Find where the given text appears and provide that cell's center as (x, y) coordinate. 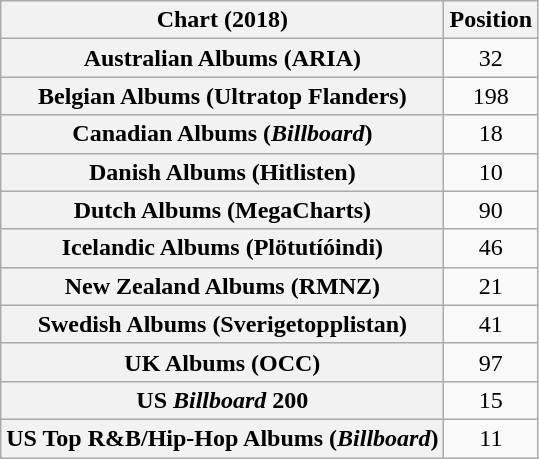
15 (491, 400)
18 (491, 134)
Dutch Albums (MegaCharts) (222, 210)
Swedish Albums (Sverigetopplistan) (222, 324)
Australian Albums (ARIA) (222, 58)
90 (491, 210)
11 (491, 438)
Belgian Albums (Ultratop Flanders) (222, 96)
Position (491, 20)
41 (491, 324)
Danish Albums (Hitlisten) (222, 172)
New Zealand Albums (RMNZ) (222, 286)
Canadian Albums (Billboard) (222, 134)
US Top R&B/Hip-Hop Albums (Billboard) (222, 438)
10 (491, 172)
198 (491, 96)
Icelandic Albums (Plötutíóindi) (222, 248)
21 (491, 286)
UK Albums (OCC) (222, 362)
46 (491, 248)
US Billboard 200 (222, 400)
32 (491, 58)
97 (491, 362)
Chart (2018) (222, 20)
